Pinpoint the cell where the given text exists, returning its (x, y) midpoint coordinate. 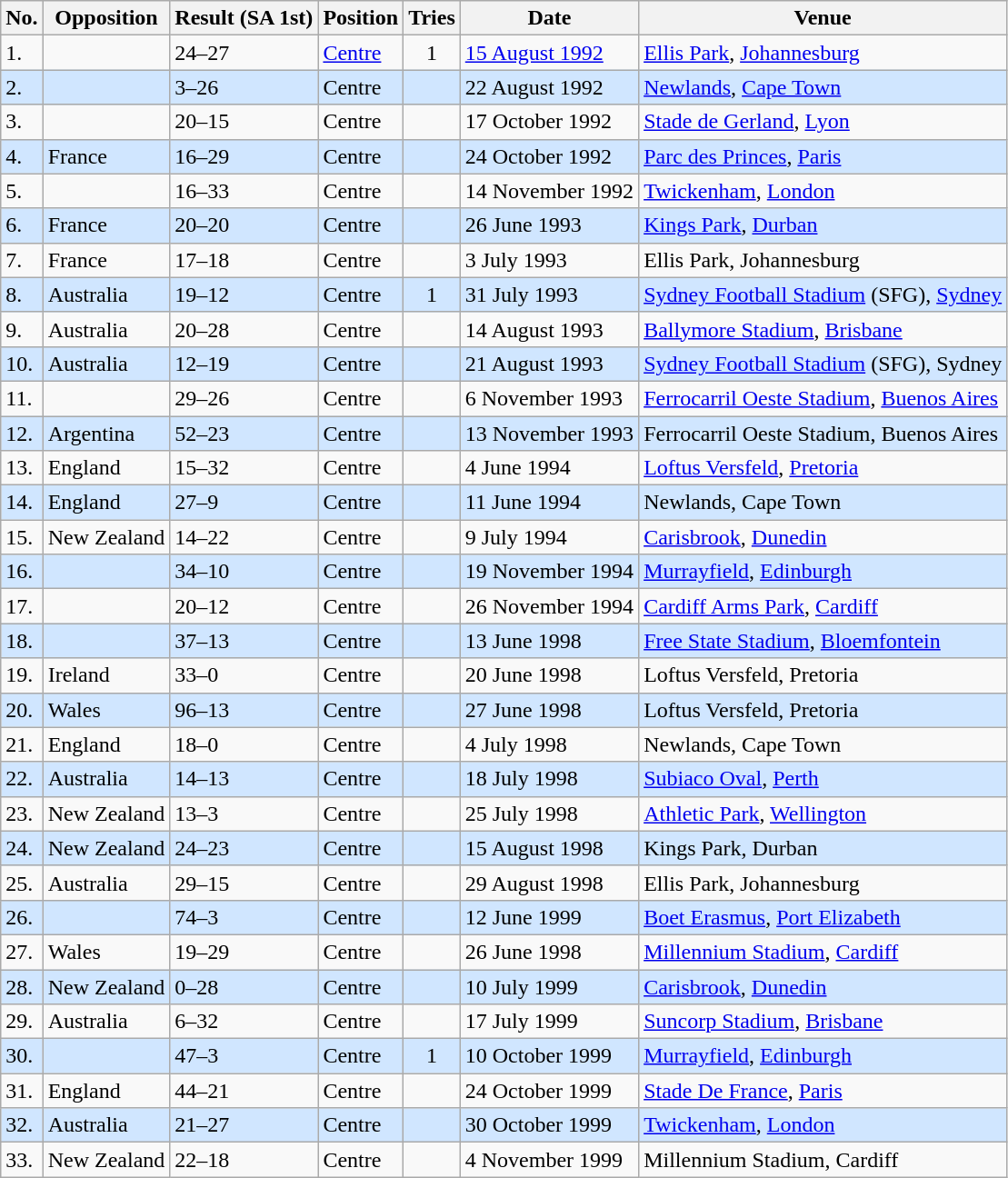
26 June 1998 (549, 952)
19–12 (244, 294)
47–3 (244, 1056)
29 August 1998 (549, 883)
17. (22, 606)
33. (22, 1160)
15. (22, 537)
26 June 1993 (549, 225)
14–13 (244, 779)
Boet Erasmus, Port Elizabeth (823, 917)
13 June 1998 (549, 641)
15–32 (244, 468)
17 July 1999 (549, 1022)
Parc des Princes, Paris (823, 156)
2. (22, 87)
96–13 (244, 710)
3. (22, 122)
Cardiff Arms Park, Cardiff (823, 606)
10. (22, 364)
25 July 1998 (549, 814)
Result (SA 1st) (244, 18)
8. (22, 294)
32. (22, 1125)
22–18 (244, 1160)
14. (22, 503)
16–33 (244, 191)
22. (22, 779)
15 August 1992 (549, 53)
20 June 1998 (549, 675)
19 November 1994 (549, 572)
37–13 (244, 641)
3 July 1993 (549, 260)
27–9 (244, 503)
19–29 (244, 952)
20–12 (244, 606)
24 October 1992 (549, 156)
Subiaco Oval, Perth (823, 779)
28. (22, 986)
31 July 1993 (549, 294)
3–26 (244, 87)
Ballymore Stadium, Brisbane (823, 329)
24. (22, 848)
20–28 (244, 329)
Position (361, 18)
Ireland (106, 675)
44–21 (244, 1091)
14 August 1993 (549, 329)
14–22 (244, 537)
24–23 (244, 848)
6. (22, 225)
9. (22, 329)
16. (22, 572)
12. (22, 434)
15 August 1998 (549, 848)
7. (22, 260)
6 November 1993 (549, 398)
17 October 1992 (549, 122)
13–3 (244, 814)
6–32 (244, 1022)
No. (22, 18)
4 June 1994 (549, 468)
1. (22, 53)
9 July 1994 (549, 537)
4 July 1998 (549, 744)
18–0 (244, 744)
20. (22, 710)
20–15 (244, 122)
17–18 (244, 260)
12 June 1999 (549, 917)
31. (22, 1091)
Suncorp Stadium, Brisbane (823, 1022)
24–27 (244, 53)
25. (22, 883)
Stade De France, Paris (823, 1091)
27 June 1998 (549, 710)
22 August 1992 (549, 87)
12–19 (244, 364)
14 November 1992 (549, 191)
30 October 1999 (549, 1125)
18. (22, 641)
23. (22, 814)
27. (22, 952)
0–28 (244, 986)
4 November 1999 (549, 1160)
Argentina (106, 434)
Athletic Park, Wellington (823, 814)
24 October 1999 (549, 1091)
52–23 (244, 434)
29. (22, 1022)
Date (549, 18)
16–29 (244, 156)
21. (22, 744)
21 August 1993 (549, 364)
18 July 1998 (549, 779)
30. (22, 1056)
11 June 1994 (549, 503)
21–27 (244, 1125)
74–3 (244, 917)
5. (22, 191)
13. (22, 468)
11. (22, 398)
13 November 1993 (549, 434)
19. (22, 675)
Free State Stadium, Bloemfontein (823, 641)
29–15 (244, 883)
10 July 1999 (549, 986)
Venue (823, 18)
34–10 (244, 572)
26. (22, 917)
29–26 (244, 398)
Opposition (106, 18)
20–20 (244, 225)
10 October 1999 (549, 1056)
Stade de Gerland, Lyon (823, 122)
33–0 (244, 675)
Tries (433, 18)
26 November 1994 (549, 606)
4. (22, 156)
